Search for the cell housing the specified text and yield its (x, y) center coordinate. 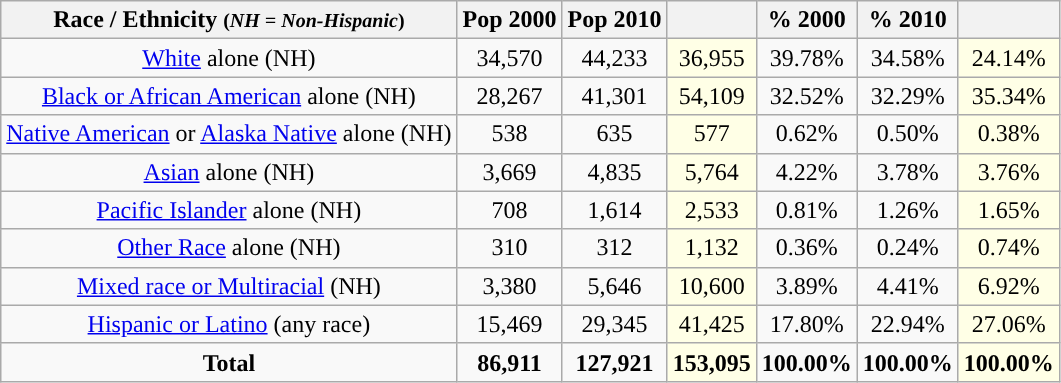
577 (712, 134)
54,109 (712, 96)
0.74% (1008, 248)
White alone (NH) (229, 58)
44,233 (614, 58)
1.65% (1008, 210)
22.94% (908, 324)
1,614 (614, 210)
312 (614, 248)
28,267 (510, 96)
Hispanic or Latino (any race) (229, 324)
Race / Ethnicity (NH = Non-Hispanic) (229, 20)
4.41% (908, 286)
0.36% (806, 248)
Pop 2010 (614, 20)
35.34% (1008, 96)
5,646 (614, 286)
Total (229, 362)
0.62% (806, 134)
% 2010 (908, 20)
3.78% (908, 172)
Native American or Alaska Native alone (NH) (229, 134)
32.29% (908, 96)
41,425 (712, 324)
0.81% (806, 210)
3,380 (510, 286)
34.58% (908, 58)
708 (510, 210)
310 (510, 248)
15,469 (510, 324)
34,570 (510, 58)
5,764 (712, 172)
Black or African American alone (NH) (229, 96)
29,345 (614, 324)
Other Race alone (NH) (229, 248)
Asian alone (NH) (229, 172)
27.06% (1008, 324)
127,921 (614, 362)
3.76% (1008, 172)
39.78% (806, 58)
1.26% (908, 210)
4,835 (614, 172)
86,911 (510, 362)
17.80% (806, 324)
4.22% (806, 172)
538 (510, 134)
10,600 (712, 286)
Pop 2000 (510, 20)
32.52% (806, 96)
Pacific Islander alone (NH) (229, 210)
0.50% (908, 134)
0.24% (908, 248)
635 (614, 134)
2,533 (712, 210)
% 2000 (806, 20)
3,669 (510, 172)
153,095 (712, 362)
6.92% (1008, 286)
41,301 (614, 96)
3.89% (806, 286)
1,132 (712, 248)
Mixed race or Multiracial (NH) (229, 286)
36,955 (712, 58)
0.38% (1008, 134)
24.14% (1008, 58)
